From the cell containing the given text, extract its center point as (x, y) coordinate. 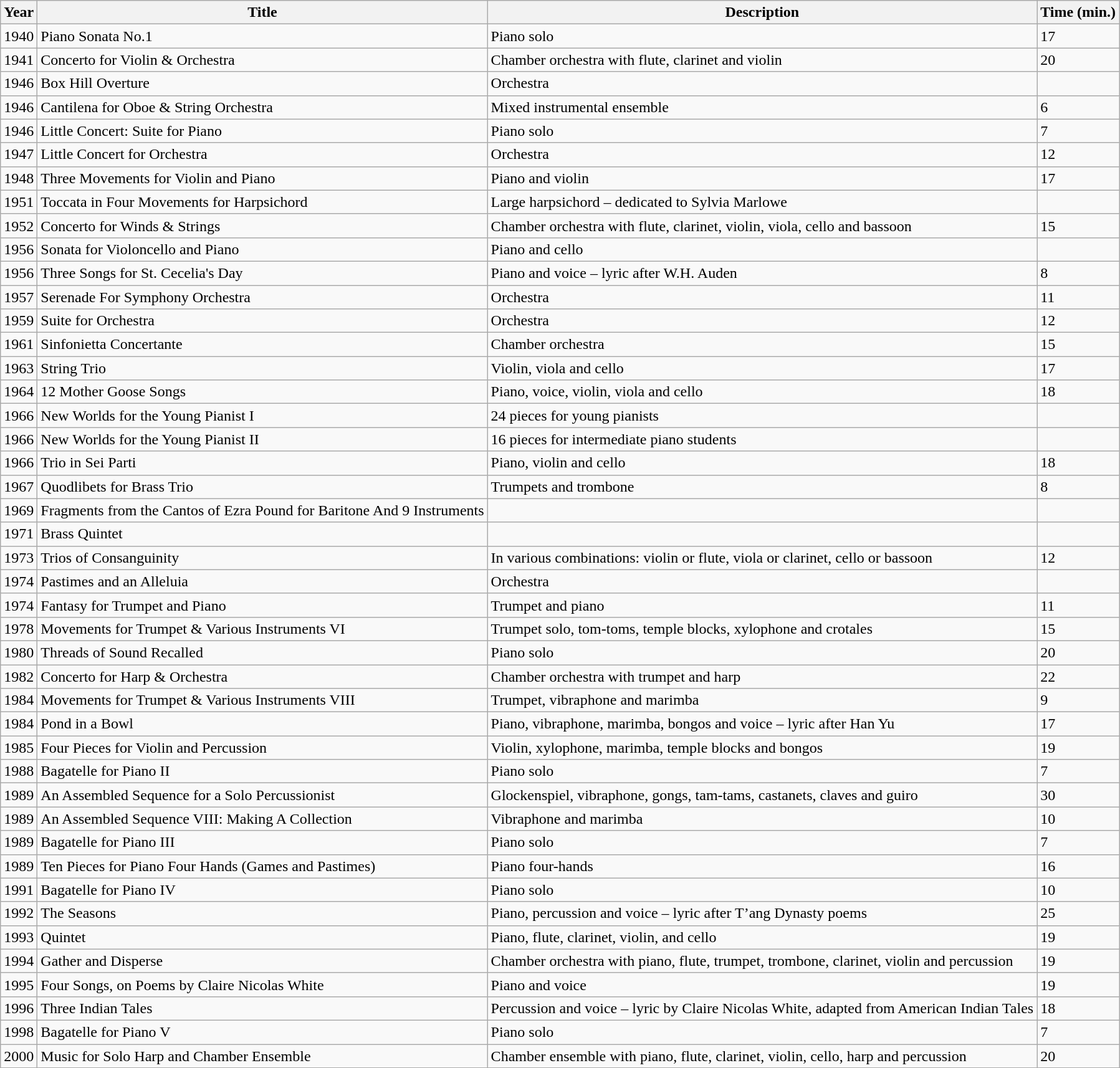
1964 (19, 392)
Piano, vibraphone, marimba, bongos and voice – lyric after Han Yu (762, 724)
Time (min.) (1078, 12)
The Seasons (262, 913)
Bagatelle for Piano II (262, 771)
Three Indian Tales (262, 1008)
24 pieces for young pianists (762, 416)
Bagatelle for Piano IV (262, 890)
Year (19, 12)
An Assembled Sequence VIII: Making A Collection (262, 819)
1940 (19, 36)
1951 (19, 202)
Quodlibets for Brass Trio (262, 487)
Chamber ensemble with piano, flute, clarinet, violin, cello, harp and percussion (762, 1056)
1959 (19, 321)
Chamber orchestra with flute, clarinet, violin, viola, cello and bassoon (762, 226)
Little Concert: Suite for Piano (262, 131)
1998 (19, 1032)
Piano, flute, clarinet, violin, and cello (762, 937)
Sonata for Violoncello and Piano (262, 249)
Threads of Sound Recalled (262, 652)
Bagatelle for Piano III (262, 842)
Music for Solo Harp and Chamber Ensemble (262, 1056)
Four Songs, on Poems by Claire Nicolas White (262, 985)
Large harpsichord – dedicated to Sylvia Marlowe (762, 202)
Piano, violin and cello (762, 463)
Chamber orchestra (762, 345)
Piano and voice (762, 985)
Chamber orchestra with trumpet and harp (762, 676)
Movements for Trumpet & Various Instruments VI (262, 629)
1973 (19, 558)
Piano Sonata No.1 (262, 36)
30 (1078, 795)
New Worlds for the Young Pianist I (262, 416)
1961 (19, 345)
Three Movements for Violin and Piano (262, 178)
Violin, xylophone, marimba, temple blocks and bongos (762, 748)
Quintet (262, 937)
16 (1078, 866)
1982 (19, 676)
1952 (19, 226)
Trumpet, vibraphone and marimba (762, 700)
1993 (19, 937)
Concerto for Winds & Strings (262, 226)
Piano, voice, violin, viola and cello (762, 392)
Concerto for Violin & Orchestra (262, 60)
Little Concert for Orchestra (262, 155)
1963 (19, 368)
1948 (19, 178)
An Assembled Sequence for a Solo Percussionist (262, 795)
Piano, percussion and voice – lyric after T’ang Dynasty poems (762, 913)
1967 (19, 487)
Percussion and voice – lyric by Claire Nicolas White, adapted from American Indian Tales (762, 1008)
16 pieces for intermediate piano students (762, 439)
1947 (19, 155)
1980 (19, 652)
Chamber orchestra with piano, flute, trumpet, trombone, clarinet, violin and percussion (762, 961)
Movements for Trumpet & Various Instruments VIII (262, 700)
1969 (19, 510)
1994 (19, 961)
String Trio (262, 368)
12 Mother Goose Songs (262, 392)
Piano and cello (762, 249)
1996 (19, 1008)
Ten Pieces for Piano Four Hands (Games and Pastimes) (262, 866)
Description (762, 12)
Chamber orchestra with flute, clarinet and violin (762, 60)
Three Songs for St. Cecelia's Day (262, 273)
Bagatelle for Piano V (262, 1032)
2000 (19, 1056)
Piano four-hands (762, 866)
1991 (19, 890)
22 (1078, 676)
Brass Quintet (262, 534)
New Worlds for the Young Pianist II (262, 439)
Trio in Sei Parti (262, 463)
Pond in a Bowl (262, 724)
Sinfonietta Concertante (262, 345)
Mixed instrumental ensemble (762, 107)
Pastimes and an Alleluia (262, 581)
Box Hill Overture (262, 83)
25 (1078, 913)
Toccata in Four Movements for Harpsichord (262, 202)
Gather and Disperse (262, 961)
1978 (19, 629)
Trumpet solo, tom-toms, temple blocks, xylophone and crotales (762, 629)
1971 (19, 534)
Vibraphone and marimba (762, 819)
6 (1078, 107)
Trumpets and trombone (762, 487)
1985 (19, 748)
In various combinations: violin or flute, viola or clarinet, cello or bassoon (762, 558)
1992 (19, 913)
Cantilena for Oboe & String Orchestra (262, 107)
Piano and violin (762, 178)
Title (262, 12)
Trumpet and piano (762, 605)
1941 (19, 60)
Serenade For Symphony Orchestra (262, 297)
Concerto for Harp & Orchestra (262, 676)
Violin, viola and cello (762, 368)
Fantasy for Trumpet and Piano (262, 605)
Glockenspiel, vibraphone, gongs, tam-tams, castanets, claves and guiro (762, 795)
Suite for Orchestra (262, 321)
1988 (19, 771)
1995 (19, 985)
Fragments from the Cantos of Ezra Pound for Baritone And 9 Instruments (262, 510)
1957 (19, 297)
Piano and voice – lyric after W.H. Auden (762, 273)
Trios of Consanguinity (262, 558)
9 (1078, 700)
Four Pieces for Violin and Percussion (262, 748)
